Identify which cell holds the provided text, then report its (X, Y) central coordinate. 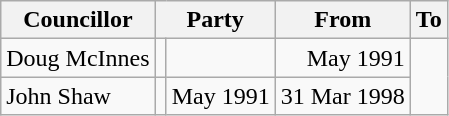
31 Mar 1998 (342, 96)
Doug McInnes (78, 58)
Councillor (78, 20)
From (342, 20)
To (428, 20)
Party (215, 20)
John Shaw (78, 96)
